Identify which cell holds the provided text, then report its (X, Y) central coordinate. 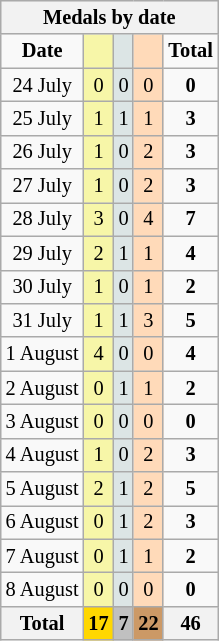
46 (190, 623)
30 July (42, 287)
3 August (42, 421)
17 (99, 623)
29 July (42, 253)
5 August (42, 489)
25 July (42, 118)
6 August (42, 522)
1 August (42, 354)
24 July (42, 85)
4 August (42, 455)
26 July (42, 152)
Medals by date (110, 17)
22 (148, 623)
31 July (42, 320)
7 August (42, 556)
28 July (42, 219)
Date (42, 51)
2 August (42, 388)
27 July (42, 186)
8 August (42, 589)
